Provide the (X, Y) coordinate of the cell's center where the given text is located.  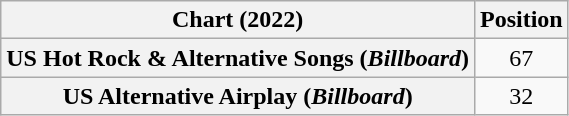
Chart (2022) (238, 20)
32 (521, 96)
US Alternative Airplay (Billboard) (238, 96)
Position (521, 20)
67 (521, 58)
US Hot Rock & Alternative Songs (Billboard) (238, 58)
